Capture the cell that displays the provided text and extract its [x, y] central coordinate. 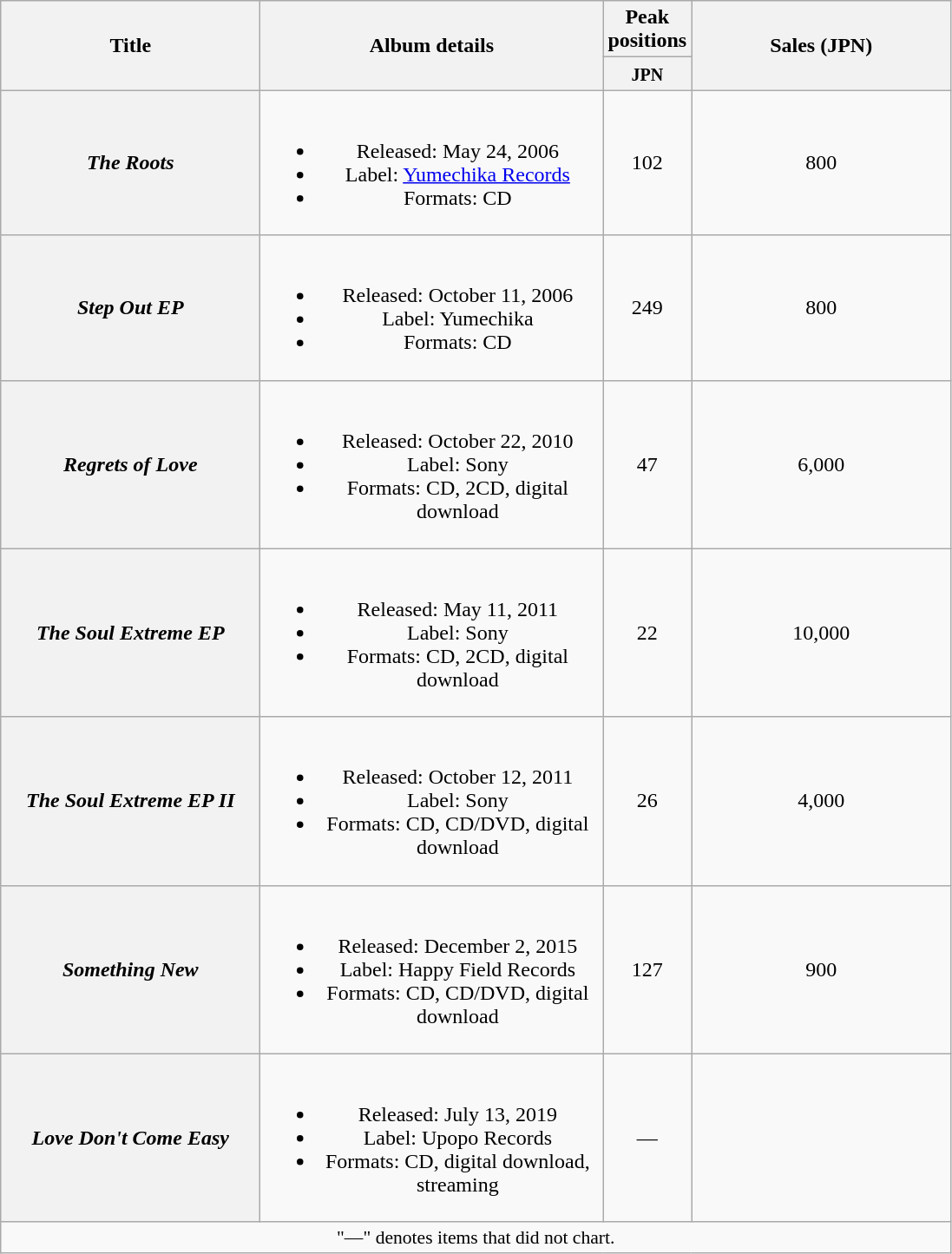
The Roots [130, 163]
10,000 [821, 633]
127 [647, 969]
Released: October 22, 2010 Label: SonyFormats: CD, 2CD, digital download [432, 464]
Step Out EP [130, 307]
— [647, 1138]
Peak positions [647, 30]
47 [647, 464]
249 [647, 307]
Released: July 13, 2019 Label: Upopo RecordsFormats: CD, digital download, streaming [432, 1138]
The Soul Extreme EP [130, 633]
4,000 [821, 801]
900 [821, 969]
22 [647, 633]
Something New [130, 969]
Sales (JPN) [821, 45]
JPN [647, 74]
Album details [432, 45]
"—" denotes items that did not chart. [476, 1238]
26 [647, 801]
Released: May 11, 2011 Label: SonyFormats: CD, 2CD, digital download [432, 633]
Released: May 24, 2006 Label: Yumechika RecordsFormats: CD [432, 163]
Regrets of Love [130, 464]
6,000 [821, 464]
102 [647, 163]
The Soul Extreme EP II [130, 801]
Released: October 12, 2011 Label: SonyFormats: CD, CD/DVD, digital download [432, 801]
Released: December 2, 2015 Label: Happy Field RecordsFormats: CD, CD/DVD, digital download [432, 969]
Love Don't Come Easy [130, 1138]
Title [130, 45]
Released: October 11, 2006 Label: YumechikaFormats: CD [432, 307]
